Provide the [X, Y] coordinate of the cell's center where the given text is located.  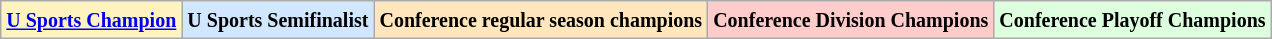
U Sports Champion [92, 20]
Conference Division Champions [851, 20]
U Sports Semifinalist [278, 20]
Conference Playoff Champions [1132, 20]
Conference regular season champions [541, 20]
